Locate the cell with the specified text and output its (x, y) center coordinate. 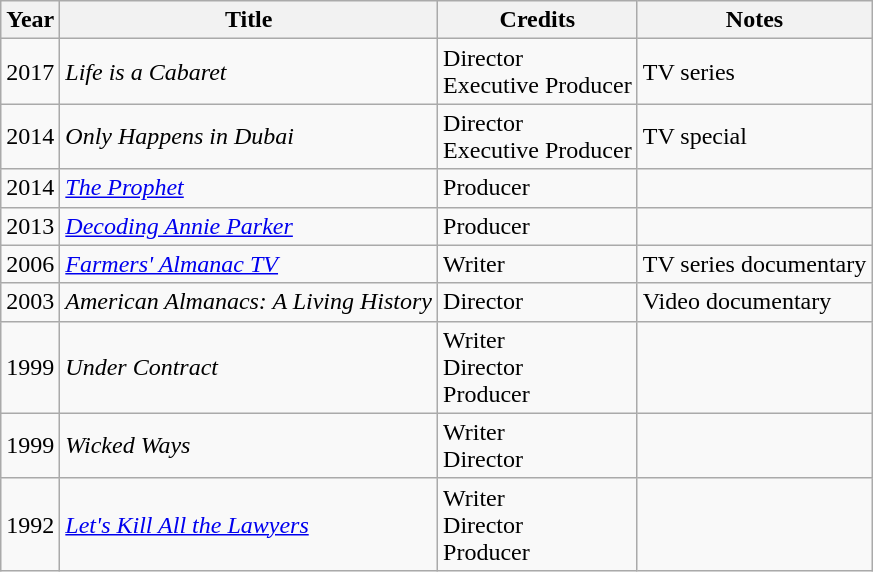
Writer (538, 264)
TV series (754, 72)
Year (30, 20)
Director (538, 302)
Credits (538, 20)
TV special (754, 136)
Let's Kill All the Lawyers (249, 524)
The Prophet (249, 188)
Title (249, 20)
Farmers' Almanac TV (249, 264)
Wicked Ways (249, 446)
Decoding Annie Parker (249, 226)
Notes (754, 20)
2017 (30, 72)
Video documentary (754, 302)
Writer DirectorProducer (538, 524)
2006 (30, 264)
Life is a Cabaret (249, 72)
Under Contract (249, 367)
2003 (30, 302)
WriterDirectorProducer (538, 367)
WriterDirector (538, 446)
American Almanacs: A Living History (249, 302)
1992 (30, 524)
2013 (30, 226)
TV series documentary (754, 264)
Only Happens in Dubai (249, 136)
